Determine the [X, Y] coordinate at the center of the cell enclosing the given text.  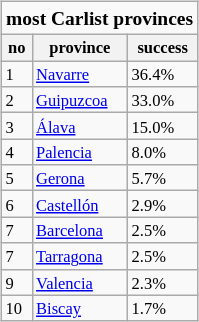
2.9% [163, 204]
6 [16, 204]
33.0% [163, 100]
2 [16, 100]
3 [16, 126]
Palencia [80, 152]
Guipuzcoa [80, 100]
Barcelona [80, 230]
4 [16, 152]
36.4% [163, 74]
2.3% [163, 282]
no [16, 48]
8.0% [163, 152]
Tarragona [80, 256]
10 [16, 308]
Navarre [80, 74]
most Carlist provinces [99, 18]
5.7% [163, 178]
Álava [80, 126]
1 [16, 74]
success [163, 48]
Gerona [80, 178]
Valencia [80, 282]
province [80, 48]
Castellón [80, 204]
1.7% [163, 308]
9 [16, 282]
Biscay [80, 308]
5 [16, 178]
15.0% [163, 126]
